Identify which cell holds the provided text, then report its [x, y] central coordinate. 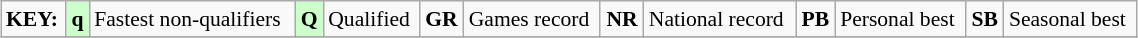
KEY: [34, 19]
SB [985, 19]
NR [622, 19]
q [78, 19]
PB [816, 19]
Fastest non-qualifiers [192, 19]
GR [442, 19]
Games record [532, 19]
Qualified [371, 19]
Seasonal best [1070, 19]
National record [720, 19]
Q [309, 19]
Personal best [900, 19]
